Output the (x, y) coordinate of the center of the cell containing the given text.  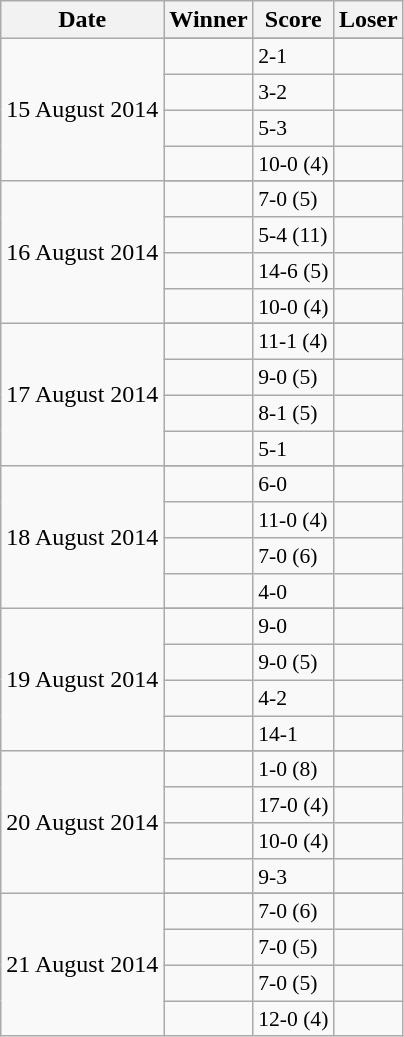
12-0 (4) (293, 1019)
Winner (208, 20)
11-1 (4) (293, 342)
14-1 (293, 734)
4-0 (293, 591)
18 August 2014 (82, 537)
5-1 (293, 449)
3-2 (293, 92)
2-1 (293, 57)
21 August 2014 (82, 965)
6-0 (293, 484)
17 August 2014 (82, 395)
5-3 (293, 128)
Loser (368, 20)
17-0 (4) (293, 805)
1-0 (8) (293, 769)
9-0 (293, 627)
20 August 2014 (82, 822)
Score (293, 20)
8-1 (5) (293, 413)
14-6 (5) (293, 271)
4-2 (293, 698)
11-0 (4) (293, 520)
15 August 2014 (82, 110)
16 August 2014 (82, 252)
9-3 (293, 876)
19 August 2014 (82, 680)
Date (82, 20)
5-4 (11) (293, 235)
